Locate the cell with the specified text and output its (x, y) center coordinate. 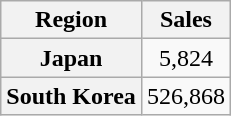
Region (72, 20)
Sales (186, 20)
Japan (72, 58)
5,824 (186, 58)
526,868 (186, 96)
South Korea (72, 96)
